Determine the (X, Y) coordinate at the center of the cell enclosing the given text.  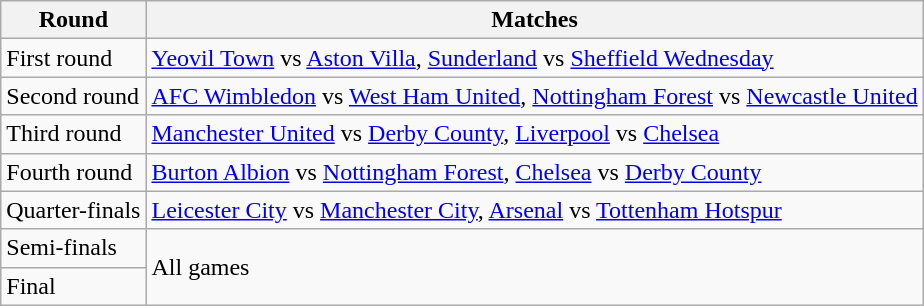
All games (534, 267)
AFC Wimbledon vs West Ham United, Nottingham Forest vs Newcastle United (534, 96)
Third round (74, 134)
Round (74, 20)
Semi-finals (74, 248)
Second round (74, 96)
Manchester United vs Derby County, Liverpool vs Chelsea (534, 134)
Quarter-finals (74, 210)
Leicester City vs Manchester City, Arsenal vs Tottenham Hotspur (534, 210)
Burton Albion vs Nottingham Forest, Chelsea vs Derby County (534, 172)
Fourth round (74, 172)
Matches (534, 20)
Yeovil Town vs Aston Villa, Sunderland vs Sheffield Wednesday (534, 58)
First round (74, 58)
Final (74, 286)
